Identify which cell holds the provided text, then report its (X, Y) central coordinate. 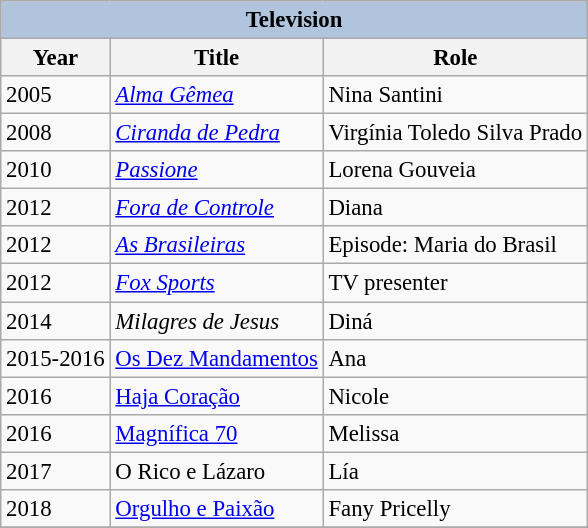
Ciranda de Pedra (216, 133)
Fox Sports (216, 283)
Fora de Controle (216, 208)
Lía (455, 471)
Os Dez Mandamentos (216, 358)
As Brasileiras (216, 245)
TV presenter (455, 283)
Melissa (455, 433)
Nicole (455, 396)
2018 (56, 509)
Role (455, 58)
Magnífica 70 (216, 433)
Virgínia Toledo Silva Prado (455, 133)
Diana (455, 208)
O Rico e Lázaro (216, 471)
2014 (56, 321)
Haja Coração (216, 396)
Ana (455, 358)
Alma Gêmea (216, 95)
Fany Pricelly (455, 509)
Passione (216, 170)
2010 (56, 170)
Lorena Gouveia (455, 170)
2017 (56, 471)
2015-2016 (56, 358)
Episode: Maria do Brasil (455, 245)
Year (56, 58)
2005 (56, 95)
Milagres de Jesus (216, 321)
Nina Santini (455, 95)
Title (216, 58)
2008 (56, 133)
Diná (455, 321)
Orgulho e Paixão (216, 509)
Television (294, 20)
